Output the [X, Y] coordinate of the center of the cell containing the given text.  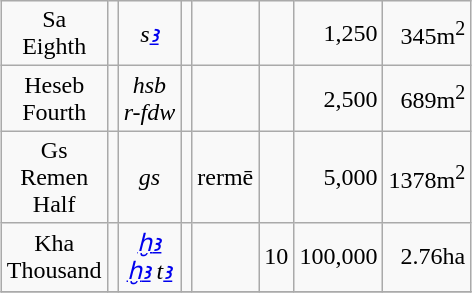
1378m2 [427, 177]
100,000 [338, 257]
2.76ha [427, 257]
689m2 [427, 98]
gs [150, 177]
1,250 [338, 34]
2,500 [338, 98]
345m2 [427, 34]
GsRemenHalf [54, 177]
rermē [226, 177]
10 [276, 257]
ḫꜣḫꜣ tꜣ [150, 257]
hsbr-fdw [150, 98]
KhaThousand [54, 257]
sꜣ [150, 34]
SaEighth [54, 34]
5,000 [338, 177]
HesebFourth [54, 98]
